Determine the (X, Y) coordinate at the center of the cell enclosing the given text.  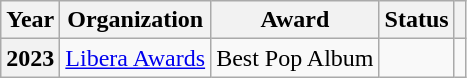
Libera Awards (136, 58)
Award (295, 20)
2023 (30, 58)
Status (416, 20)
Organization (136, 20)
Best Pop Album (295, 58)
Year (30, 20)
